For the text-containing cell, return its midpoint in (x, y) coordinate format. 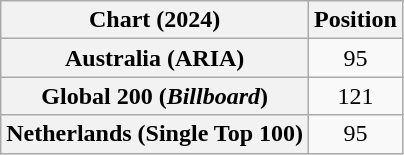
121 (356, 96)
Global 200 (Billboard) (155, 96)
Chart (2024) (155, 20)
Netherlands (Single Top 100) (155, 134)
Position (356, 20)
Australia (ARIA) (155, 58)
